Search for the cell housing the specified text and yield its [X, Y] center coordinate. 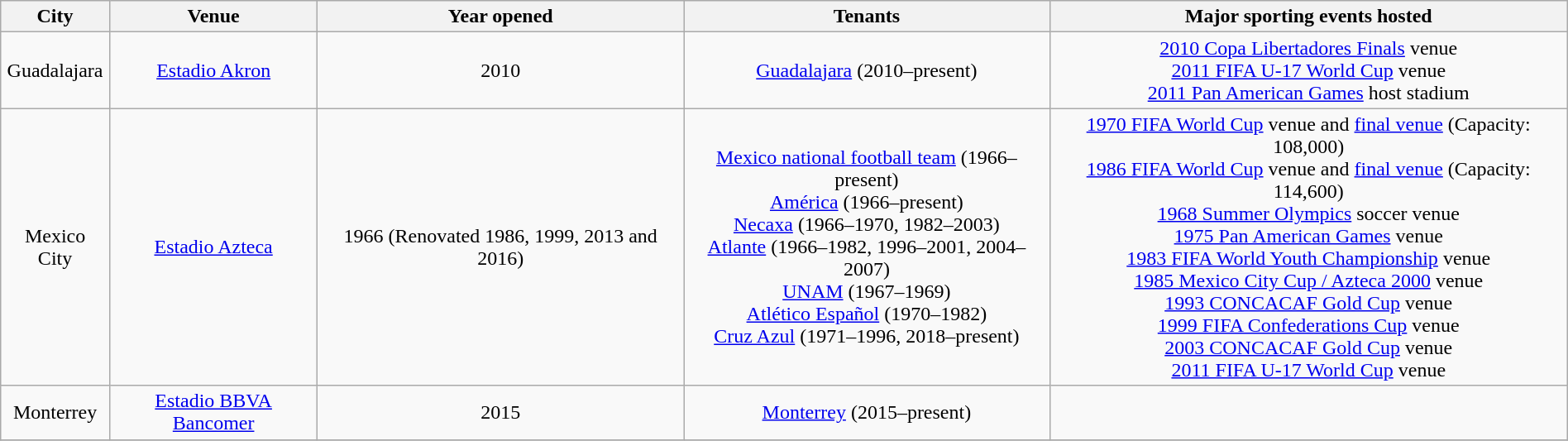
Monterrey [55, 412]
Venue [213, 17]
2010 [501, 70]
Monterrey (2015–present) [867, 412]
Estadio Akron [213, 70]
Tenants [867, 17]
Estadio Azteca [213, 247]
2010 Copa Libertadores Finals venue2011 FIFA U-17 World Cup venue2011 Pan American Games host stadium [1308, 70]
2015 [501, 412]
Estadio BBVA Bancomer [213, 412]
Year opened [501, 17]
Guadalajara (2010–present) [867, 70]
1966 (Renovated 1986, 1999, 2013 and 2016) [501, 247]
Guadalajara [55, 70]
Mexico City [55, 247]
City [55, 17]
Major sporting events hosted [1308, 17]
